For the text-containing cell, return its midpoint in [X, Y] coordinate format. 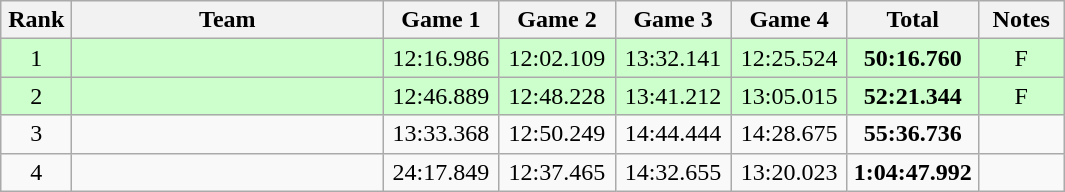
Total [912, 20]
12:48.228 [557, 96]
50:16.760 [912, 58]
Game 1 [441, 20]
12:16.986 [441, 58]
55:36.736 [912, 134]
13:41.212 [673, 96]
13:05.015 [789, 96]
Game 3 [673, 20]
52:21.344 [912, 96]
13:20.023 [789, 172]
12:46.889 [441, 96]
13:32.141 [673, 58]
12:02.109 [557, 58]
Rank [36, 20]
Game 4 [789, 20]
2 [36, 96]
1 [36, 58]
14:32.655 [673, 172]
12:37.465 [557, 172]
Notes [1021, 20]
Game 2 [557, 20]
14:44.444 [673, 134]
Team [228, 20]
3 [36, 134]
12:25.524 [789, 58]
1:04:47.992 [912, 172]
4 [36, 172]
24:17.849 [441, 172]
14:28.675 [789, 134]
13:33.368 [441, 134]
12:50.249 [557, 134]
